Output the [X, Y] coordinate of the center of the cell containing the given text.  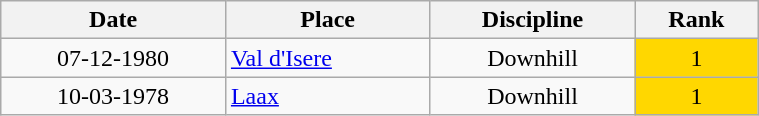
Discipline [532, 20]
Val d'Isere [327, 58]
Date [114, 20]
10-03-1978 [114, 96]
07-12-1980 [114, 58]
Laax [327, 96]
Rank [696, 20]
Place [327, 20]
